Return (X, Y) of the center of cell containing provided text 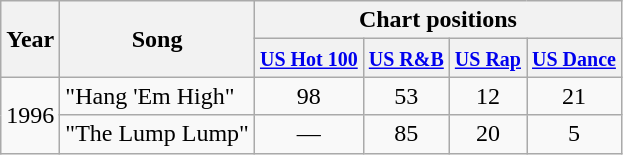
20 (488, 134)
1996 (30, 115)
98 (308, 96)
12 (488, 96)
85 (406, 134)
Year (30, 39)
US Rap (488, 58)
Chart positions (438, 20)
— (308, 134)
US Dance (574, 58)
53 (406, 96)
Song (158, 39)
US R&B (406, 58)
21 (574, 96)
"Hang 'Em High" (158, 96)
5 (574, 134)
"The Lump Lump" (158, 134)
US Hot 100 (308, 58)
